Extract the [X, Y] coordinate from the center of the cell holding the provided text.  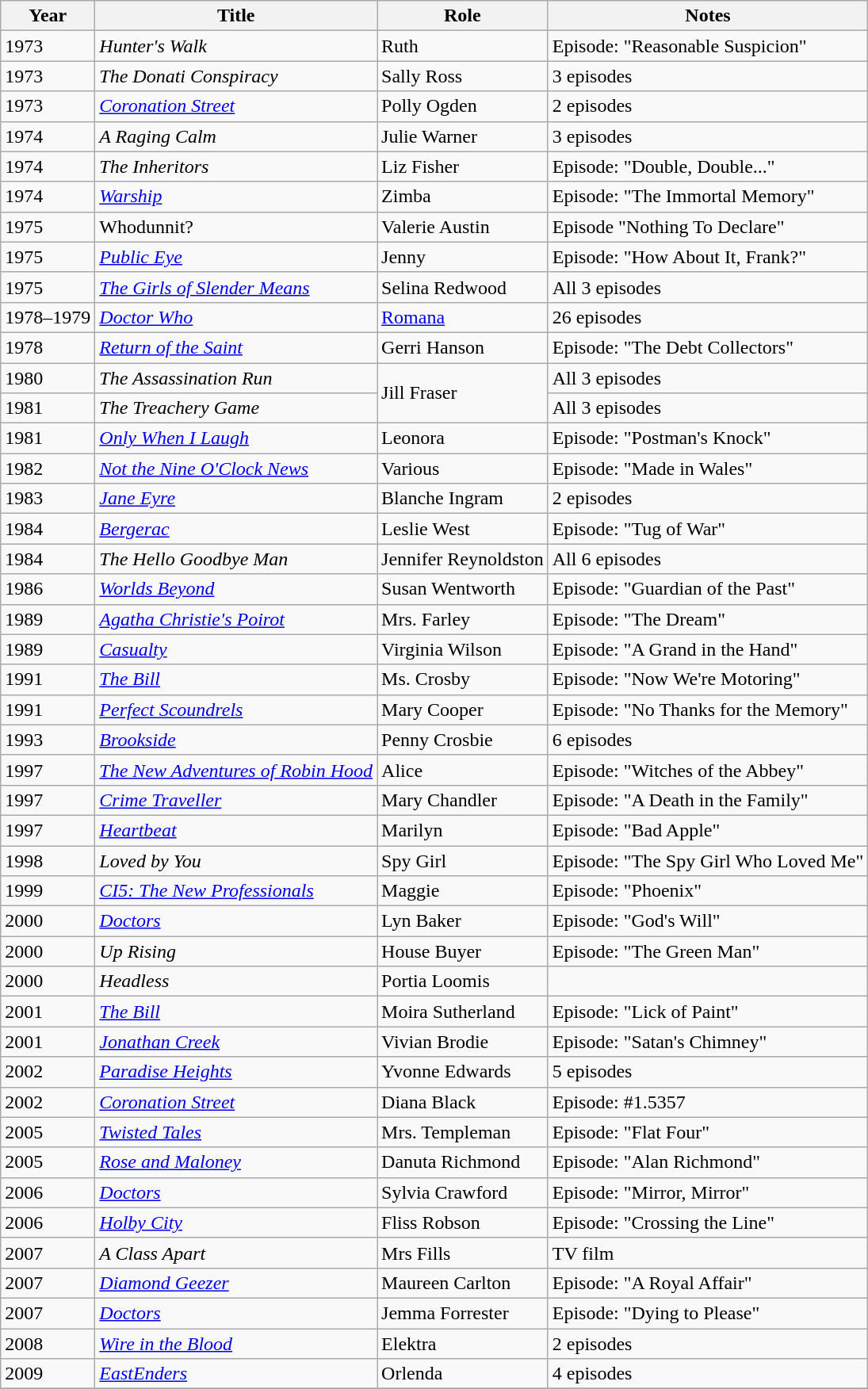
Jemma Forrester [463, 1313]
Maureen Carlton [463, 1283]
Spy Girl [463, 860]
Episode: "The Green Man" [708, 951]
1999 [48, 891]
Diana Black [463, 1102]
Yvonne Edwards [463, 1072]
Episode: "Satan's Chimney" [708, 1042]
Paradise Heights [236, 1072]
Rose and Maloney [236, 1162]
4 episodes [708, 1374]
Mrs. Farley [463, 619]
Mary Cooper [463, 710]
Leonora [463, 438]
Bergerac [236, 529]
Heartbeat [236, 830]
Episode: "How About It, Frank?" [708, 257]
2009 [48, 1374]
The Hello Goodbye Man [236, 559]
Elektra [463, 1344]
Episode: "A Grand in the Hand" [708, 649]
Episode: "Flat Four" [708, 1132]
Ms. Crosby [463, 679]
Orlenda [463, 1374]
Episode: "Guardian of the Past" [708, 589]
Moira Sutherland [463, 1012]
1983 [48, 499]
Susan Wentworth [463, 589]
Jonathan Creek [236, 1042]
Episode: "Bad Apple" [708, 830]
Loved by You [236, 860]
Role [463, 16]
Episode: "A Death in the Family" [708, 800]
Casualty [236, 649]
The Treachery Game [236, 408]
Danuta Richmond [463, 1162]
Penny Crosbie [463, 740]
Episode: "Dying to Please" [708, 1313]
Perfect Scoundrels [236, 710]
The Assassination Run [236, 378]
Not the Nine O'Clock News [236, 469]
Notes [708, 16]
Year [48, 16]
Wire in the Blood [236, 1344]
Marilyn [463, 830]
Holby City [236, 1223]
Whodunnit? [236, 227]
Episode "Nothing To Declare" [708, 227]
Vivian Brodie [463, 1042]
Episode: "Double, Double..." [708, 166]
Alice [463, 770]
Sally Ross [463, 76]
Fliss Robson [463, 1223]
Julie Warner [463, 136]
The Girls of Slender Means [236, 287]
The Inheritors [236, 166]
Hunter's Walk [236, 46]
Polly Ogden [463, 106]
Episode: "Witches of the Abbey" [708, 770]
EastEnders [236, 1374]
Maggie [463, 891]
Brookside [236, 740]
Episode: #1.5357 [708, 1102]
1978 [48, 347]
1978–1979 [48, 317]
1986 [48, 589]
Episode: "God's Will" [708, 921]
Jennifer Reynoldston [463, 559]
Virginia Wilson [463, 649]
Jill Fraser [463, 393]
Crime Traveller [236, 800]
Liz Fisher [463, 166]
CI5: The New Professionals [236, 891]
Warship [236, 197]
2008 [48, 1344]
Episode: "Crossing the Line" [708, 1223]
Portia Loomis [463, 981]
Episode: "The Spy Girl Who Loved Me" [708, 860]
Various [463, 469]
Twisted Tales [236, 1132]
TV film [708, 1253]
6 episodes [708, 740]
1993 [48, 740]
Doctor Who [236, 317]
The Donati Conspiracy [236, 76]
Valerie Austin [463, 227]
Mary Chandler [463, 800]
Episode: "No Thanks for the Memory" [708, 710]
House Buyer [463, 951]
Episode: "The Immortal Memory" [708, 197]
Episode: "Now We're Motoring" [708, 679]
Agatha Christie's Poirot [236, 619]
Return of the Saint [236, 347]
Mrs Fills [463, 1253]
Episode: "Phoenix" [708, 891]
Episode: "Made in Wales" [708, 469]
Mrs. Templeman [463, 1132]
Headless [236, 981]
1980 [48, 378]
Lyn Baker [463, 921]
Episode: "The Dream" [708, 619]
All 6 episodes [708, 559]
Up Rising [236, 951]
Episode: "Postman's Knock" [708, 438]
5 episodes [708, 1072]
Sylvia Crawford [463, 1192]
Jane Eyre [236, 499]
Diamond Geezer [236, 1283]
Gerri Hanson [463, 347]
1998 [48, 860]
Episode: "Alan Richmond" [708, 1162]
Ruth [463, 46]
A Raging Calm [236, 136]
Leslie West [463, 529]
Worlds Beyond [236, 589]
26 episodes [708, 317]
Public Eye [236, 257]
Romana [463, 317]
Episode: "The Debt Collectors" [708, 347]
Episode: "A Royal Affair" [708, 1283]
Jenny [463, 257]
Blanche Ingram [463, 499]
Title [236, 16]
Zimba [463, 197]
The New Adventures of Robin Hood [236, 770]
Episode: "Mirror, Mirror" [708, 1192]
Only When I Laugh [236, 438]
Episode: "Lick of Paint" [708, 1012]
Episode: "Tug of War" [708, 529]
A Class Apart [236, 1253]
Selina Redwood [463, 287]
1982 [48, 469]
Episode: "Reasonable Suspicion" [708, 46]
